From the cell containing the given text, extract its center point as [x, y] coordinate. 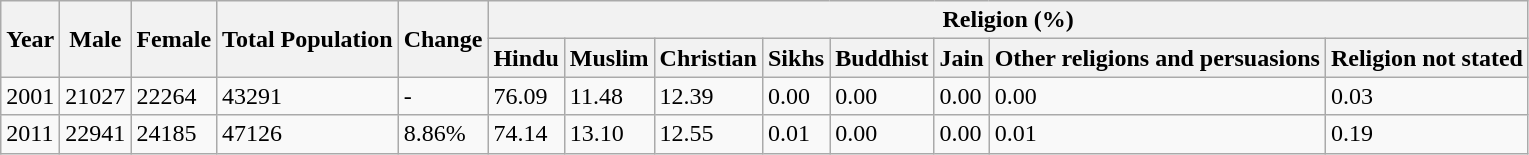
Female [174, 39]
Religion not stated [1426, 58]
12.39 [708, 96]
74.14 [526, 134]
0.03 [1426, 96]
11.48 [609, 96]
Year [30, 39]
2011 [30, 134]
Other religions and persuasions [1157, 58]
43291 [308, 96]
2001 [30, 96]
Religion (%) [1008, 20]
Buddhist [882, 58]
13.10 [609, 134]
21027 [96, 96]
Sikhs [796, 58]
22264 [174, 96]
Change [443, 39]
Jain [962, 58]
0.19 [1426, 134]
- [443, 96]
Male [96, 39]
Total Population [308, 39]
12.55 [708, 134]
Muslim [609, 58]
Hindu [526, 58]
47126 [308, 134]
8.86% [443, 134]
Christian [708, 58]
76.09 [526, 96]
22941 [96, 134]
24185 [174, 134]
